Identify which cell holds the provided text, then report its [X, Y] central coordinate. 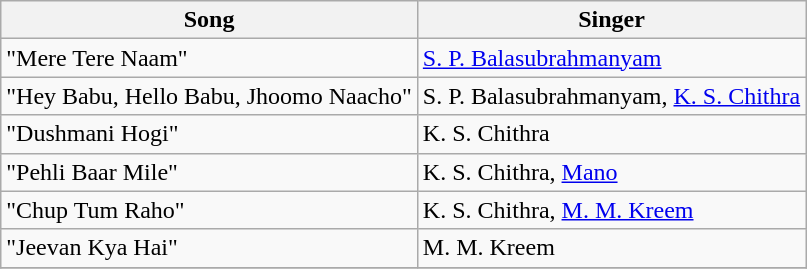
K. S. Chithra [611, 134]
Song [210, 20]
Singer [611, 20]
S. P. Balasubrahmanyam, K. S. Chithra [611, 96]
K. S. Chithra, Mano [611, 172]
"Dushmani Hogi" [210, 134]
K. S. Chithra, M. M. Kreem [611, 210]
"Mere Tere Naam" [210, 58]
"Pehli Baar Mile" [210, 172]
"Chup Tum Raho" [210, 210]
"Hey Babu, Hello Babu, Jhoomo Naacho" [210, 96]
"Jeevan Kya Hai" [210, 248]
S. P. Balasubrahmanyam [611, 58]
M. M. Kreem [611, 248]
